Provide the (x, y) coordinate of the cell's center where the given text is located.  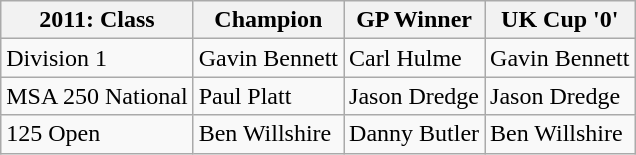
UK Cup '0' (560, 20)
GP Winner (414, 20)
Division 1 (97, 58)
MSA 250 National (97, 96)
125 Open (97, 134)
Paul Platt (268, 96)
Champion (268, 20)
Danny Butler (414, 134)
Carl Hulme (414, 58)
2011: Class (97, 20)
